Determine the [X, Y] coordinate at the center of the cell enclosing the given text.  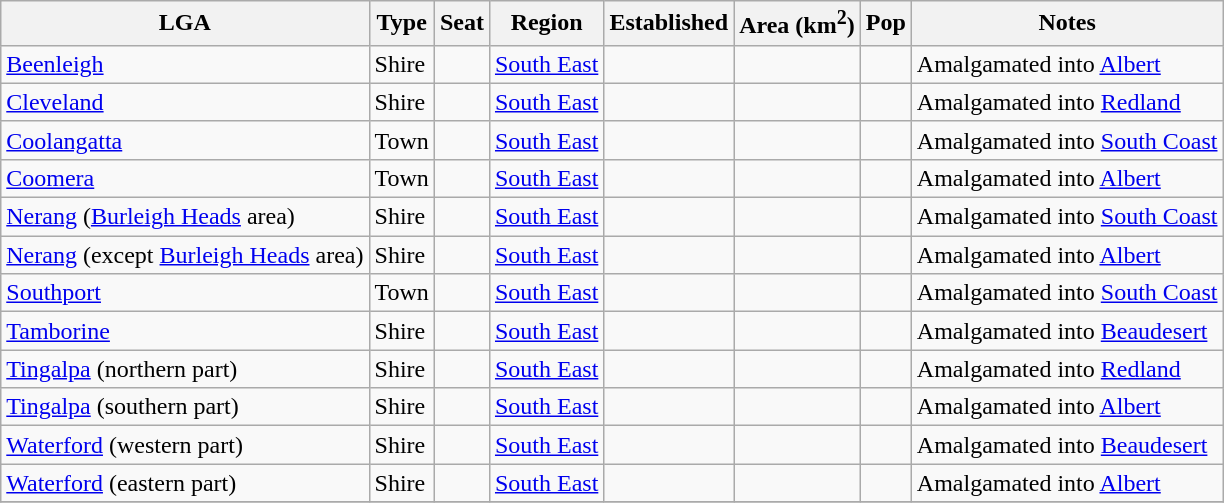
Region [546, 24]
Cleveland [185, 102]
Coomera [185, 178]
Tingalpa (northern part) [185, 369]
Waterford (western part) [185, 445]
Nerang (Burleigh Heads area) [185, 217]
Notes [1067, 24]
Seat [462, 24]
Established [669, 24]
Area (km2) [798, 24]
Tamborine [185, 331]
Beenleigh [185, 64]
Coolangatta [185, 140]
LGA [185, 24]
Pop [886, 24]
Tingalpa (southern part) [185, 407]
Waterford (eastern part) [185, 483]
Type [402, 24]
Southport [185, 293]
Nerang (except Burleigh Heads area) [185, 255]
